Locate the cell with the specified text and output its [X, Y] center coordinate. 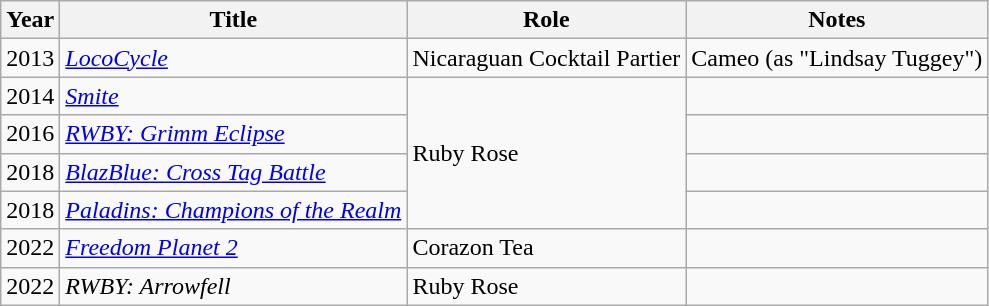
Paladins: Champions of the Realm [234, 210]
Corazon Tea [546, 248]
Title [234, 20]
2016 [30, 134]
BlazBlue: Cross Tag Battle [234, 172]
Nicaraguan Cocktail Partier [546, 58]
Freedom Planet 2 [234, 248]
Role [546, 20]
RWBY: Grimm Eclipse [234, 134]
RWBY: Arrowfell [234, 286]
Notes [837, 20]
Smite [234, 96]
Year [30, 20]
2014 [30, 96]
LocoCycle [234, 58]
Cameo (as "Lindsay Tuggey") [837, 58]
2013 [30, 58]
